Capture the cell that displays the provided text and extract its (X, Y) central coordinate. 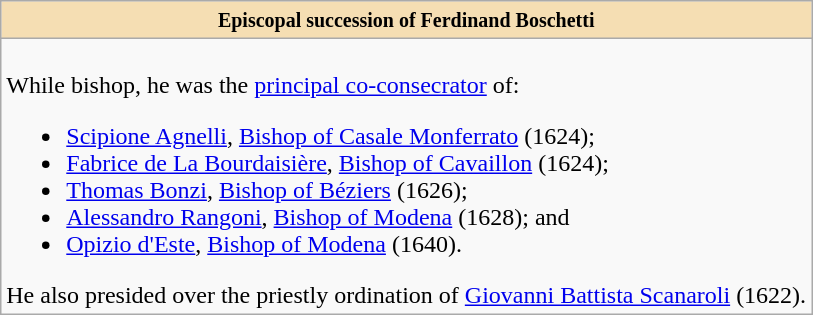
Episcopal succession of Ferdinand Boschetti (406, 20)
